Detect which cell encompasses the target text, then output its (x, y) center coordinate. 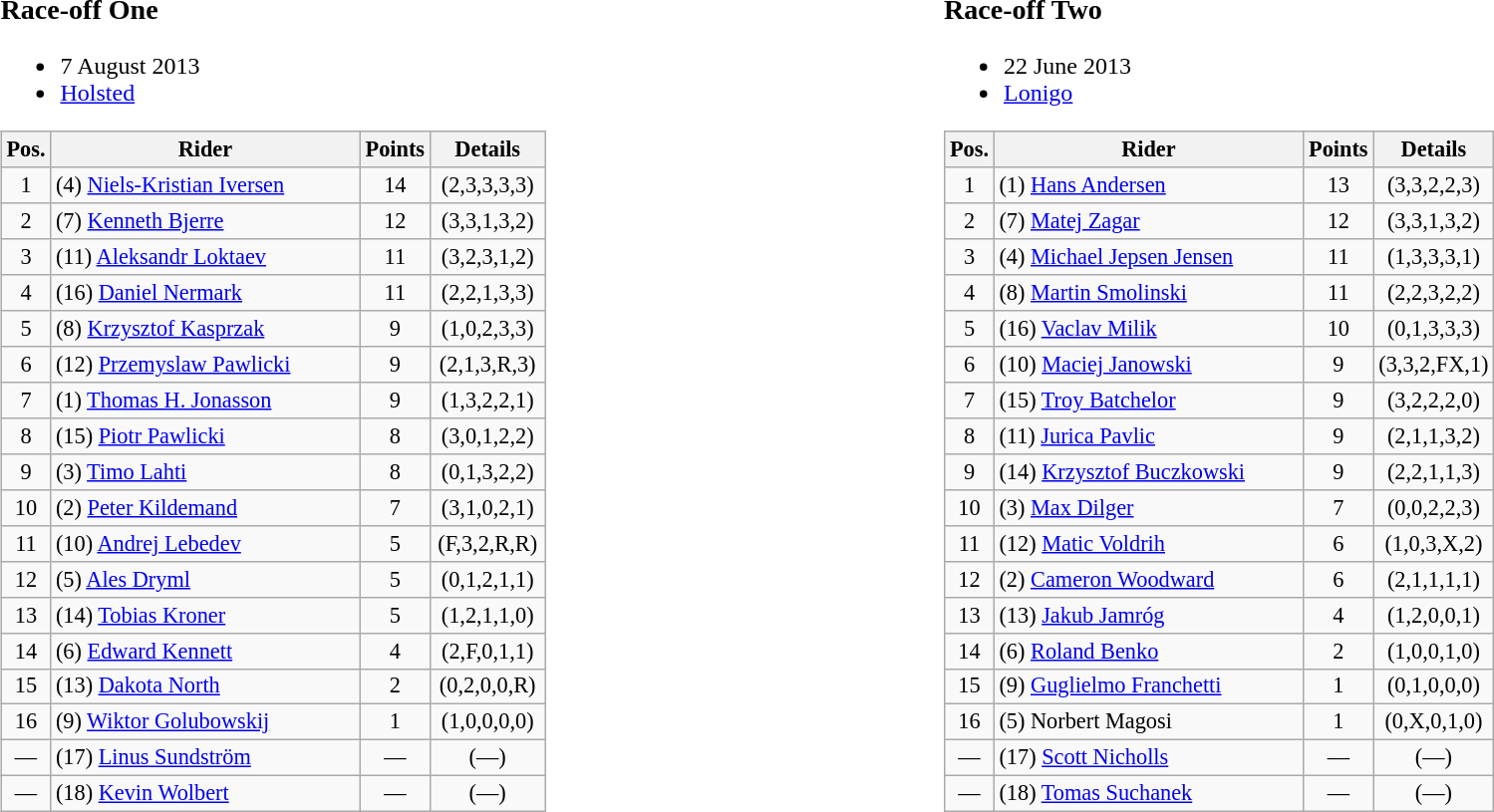
(2,3,3,3,3) (488, 185)
(1,3,3,3,1) (1433, 257)
(2) Cameron Woodward (1148, 579)
(1,2,1,1,0) (488, 615)
(1,0,2,3,3) (488, 329)
(3,0,1,2,2) (488, 436)
(0,2,0,0,R) (488, 686)
(15) Troy Batchelor (1148, 401)
(3,2,2,2,0) (1433, 401)
(14) Krzysztof Buczkowski (1148, 472)
(0,X,0,1,0) (1433, 722)
(18) Tomas Suchanek (1148, 794)
(6) Edward Kennett (205, 651)
(0,1,0,0,0) (1433, 686)
(11) Aleksandr Loktaev (205, 257)
(1,0,0,1,0) (1433, 651)
(0,1,3,2,2) (488, 472)
(1,3,2,2,1) (488, 401)
(1,0,3,X,2) (1433, 543)
(2,2,3,2,2) (1433, 293)
(13) Jakub Jamróg (1148, 615)
(2,1,3,R,3) (488, 365)
(12) Przemyslaw Pawlicki (205, 365)
(16) Daniel Nermark (205, 293)
(2,F,0,1,1) (488, 651)
(0,1,3,3,3) (1433, 329)
(2,2,1,1,3) (1433, 472)
(F,3,2,R,R) (488, 543)
(7) Matej Zagar (1148, 221)
(17) Scott Nicholls (1148, 758)
(5) Norbert Magosi (1148, 722)
(14) Tobias Kroner (205, 615)
(8) Krzysztof Kasprzak (205, 329)
(2,2,1,3,3) (488, 293)
(1,2,0,0,1) (1433, 615)
(3) Timo Lahti (205, 472)
(1) Hans Andersen (1148, 185)
(10) Andrej Lebedev (205, 543)
(0,0,2,2,3) (1433, 507)
(3,3,2,FX,1) (1433, 365)
(3,2,3,1,2) (488, 257)
(9) Guglielmo Franchetti (1148, 686)
(18) Kevin Wolbert (205, 794)
(0,1,2,1,1) (488, 579)
(12) Matic Voldrih (1148, 543)
(17) Linus Sundström (205, 758)
(1) Thomas H. Jonasson (205, 401)
(9) Wiktor Golubowskij (205, 722)
(7) Kenneth Bjerre (205, 221)
(1,0,0,0,0) (488, 722)
(8) Martin Smolinski (1148, 293)
(2,1,1,3,2) (1433, 436)
(3,1,0,2,1) (488, 507)
(4) Michael Jepsen Jensen (1148, 257)
(16) Vaclav Milik (1148, 329)
(2) Peter Kildemand (205, 507)
(4) Niels-Kristian Iversen (205, 185)
(11) Jurica Pavlic (1148, 436)
(6) Roland Benko (1148, 651)
(5) Ales Dryml (205, 579)
(10) Maciej Janowski (1148, 365)
(3) Max Dilger (1148, 507)
(3,3,2,2,3) (1433, 185)
(13) Dakota North (205, 686)
(15) Piotr Pawlicki (205, 436)
(2,1,1,1,1) (1433, 579)
